Output the [X, Y] coordinate of the center of the cell containing the given text.  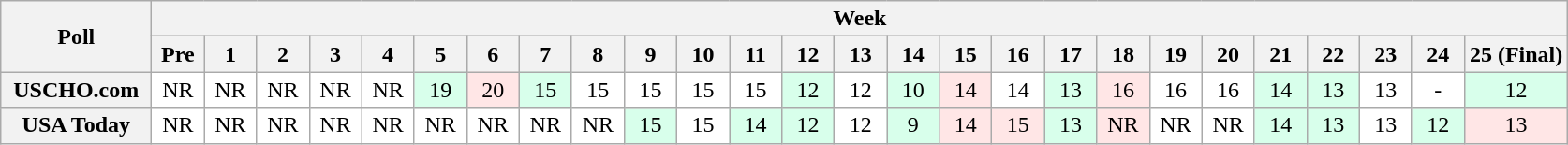
2 [283, 54]
5 [440, 54]
4 [388, 54]
18 [1123, 54]
- [1438, 90]
23 [1385, 54]
Week [860, 19]
8 [598, 54]
17 [1071, 54]
6 [493, 54]
USA Today [77, 125]
Poll [77, 36]
1 [230, 54]
3 [335, 54]
11 [755, 54]
22 [1333, 54]
24 [1438, 54]
Pre [178, 54]
7 [545, 54]
25 (Final) [1516, 54]
USCHO.com [77, 90]
21 [1280, 54]
